From the cell containing the given text, extract its center point as (X, Y) coordinate. 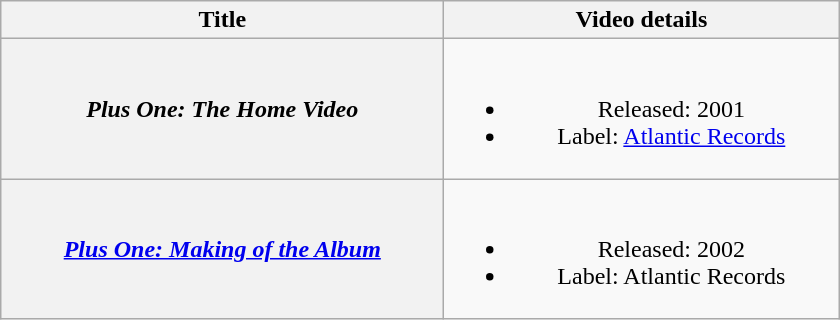
Video details (642, 20)
Released: 2002Label: Atlantic Records (642, 249)
Title (222, 20)
Plus One: The Home Video (222, 109)
Plus One: Making of the Album (222, 249)
Released: 2001Label: Atlantic Records (642, 109)
